For the text-containing cell, return its midpoint in [X, Y] coordinate format. 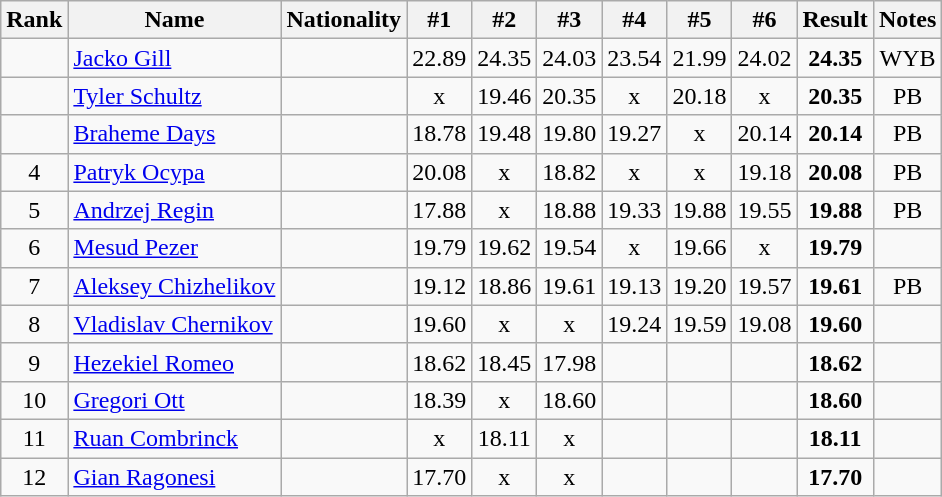
#5 [700, 20]
19.57 [764, 286]
Rank [34, 20]
9 [34, 362]
Gian Ragonesi [174, 477]
19.48 [504, 134]
19.13 [634, 286]
11 [34, 438]
19.27 [634, 134]
6 [34, 248]
19.55 [764, 210]
19.54 [570, 248]
10 [34, 400]
19.12 [440, 286]
Vladislav Chernikov [174, 324]
Ruan Combrinck [174, 438]
#6 [764, 20]
4 [34, 172]
24.02 [764, 58]
18.78 [440, 134]
22.89 [440, 58]
Result [835, 20]
Notes [907, 20]
19.33 [634, 210]
Gregori Ott [174, 400]
#2 [504, 20]
19.24 [634, 324]
7 [34, 286]
Braheme Days [174, 134]
19.08 [764, 324]
Patryk Ocypa [174, 172]
Hezekiel Romeo [174, 362]
18.39 [440, 400]
19.20 [700, 286]
#1 [440, 20]
18.86 [504, 286]
18.45 [504, 362]
18.88 [570, 210]
19.59 [700, 324]
Name [174, 20]
17.98 [570, 362]
24.03 [570, 58]
Andrzej Regin [174, 210]
12 [34, 477]
17.88 [440, 210]
18.82 [570, 172]
WYB [907, 58]
#3 [570, 20]
19.66 [700, 248]
8 [34, 324]
5 [34, 210]
19.80 [570, 134]
19.62 [504, 248]
#4 [634, 20]
Jacko Gill [174, 58]
23.54 [634, 58]
Nationality [344, 20]
Mesud Pezer [174, 248]
19.18 [764, 172]
Tyler Schultz [174, 96]
20.18 [700, 96]
19.46 [504, 96]
Aleksey Chizhelikov [174, 286]
21.99 [700, 58]
